Identify which cell holds the provided text, then report its [x, y] central coordinate. 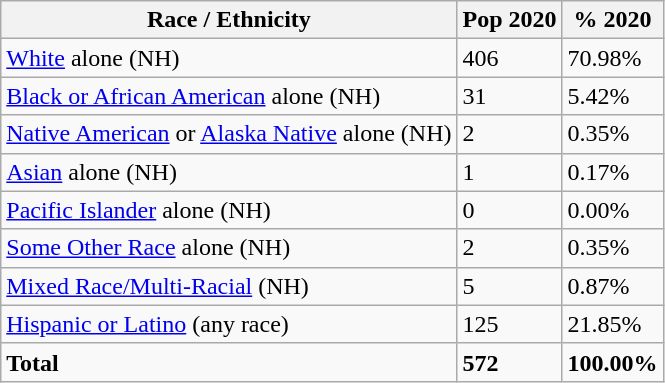
Total [229, 362]
572 [510, 362]
0 [510, 210]
Black or African American alone (NH) [229, 96]
Some Other Race alone (NH) [229, 248]
5 [510, 286]
Hispanic or Latino (any race) [229, 324]
Race / Ethnicity [229, 20]
0.87% [612, 286]
Asian alone (NH) [229, 172]
% 2020 [612, 20]
406 [510, 58]
Pop 2020 [510, 20]
21.85% [612, 324]
Native American or Alaska Native alone (NH) [229, 134]
31 [510, 96]
White alone (NH) [229, 58]
Mixed Race/Multi-Racial (NH) [229, 286]
Pacific Islander alone (NH) [229, 210]
125 [510, 324]
0.17% [612, 172]
70.98% [612, 58]
1 [510, 172]
100.00% [612, 362]
5.42% [612, 96]
0.00% [612, 210]
